Return (X, Y) of the center of cell containing provided text 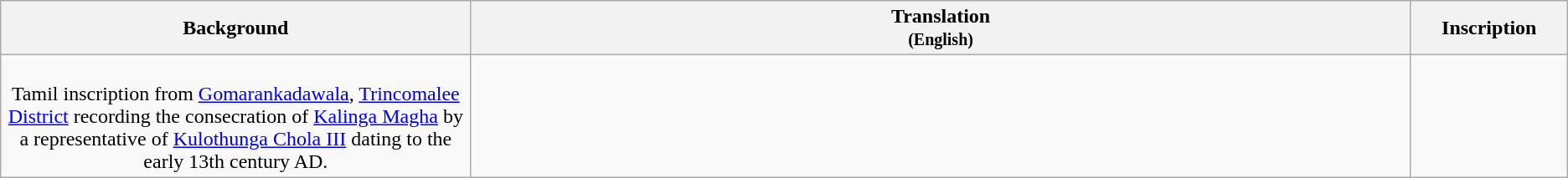
Translation(English) (941, 28)
Inscription (1489, 28)
Background (236, 28)
